Determine the [X, Y] coordinate at the center of the cell enclosing the given text.  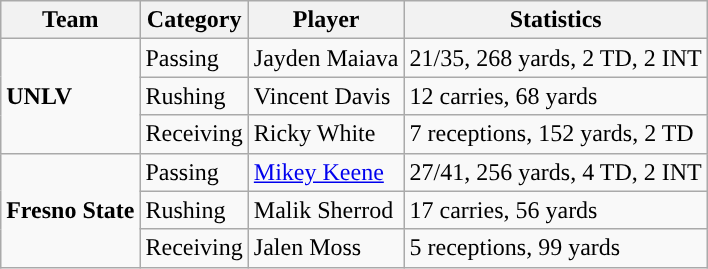
Player [326, 20]
Malik Sherrod [326, 210]
Jayden Maiava [326, 58]
UNLV [70, 96]
Fresno State [70, 210]
Ricky White [326, 134]
21/35, 268 yards, 2 TD, 2 INT [556, 58]
27/41, 256 yards, 4 TD, 2 INT [556, 172]
Jalen Moss [326, 248]
Category [194, 20]
7 receptions, 152 yards, 2 TD [556, 134]
Team [70, 20]
5 receptions, 99 yards [556, 248]
Statistics [556, 20]
Mikey Keene [326, 172]
Vincent Davis [326, 96]
12 carries, 68 yards [556, 96]
17 carries, 56 yards [556, 210]
